Detect which cell encompasses the target text, then output its [X, Y] center coordinate. 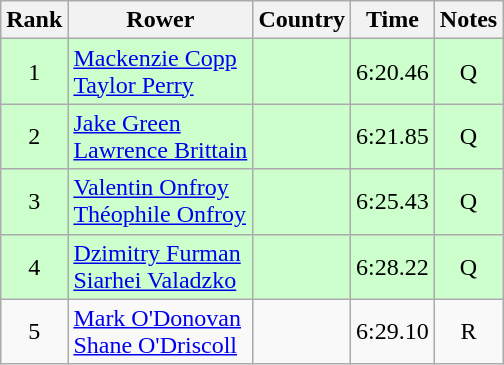
3 [34, 202]
Time [393, 20]
Rower [160, 20]
1 [34, 72]
Country [302, 20]
5 [34, 332]
6:20.46 [393, 72]
6:21.85 [393, 136]
Jake GreenLawrence Brittain [160, 136]
Mackenzie CoppTaylor Perry [160, 72]
Rank [34, 20]
2 [34, 136]
Dzimitry FurmanSiarhei Valadzko [160, 266]
Mark O'DonovanShane O'Driscoll [160, 332]
6:25.43 [393, 202]
Notes [468, 20]
R [468, 332]
6:29.10 [393, 332]
4 [34, 266]
Valentin OnfroyThéophile Onfroy [160, 202]
6:28.22 [393, 266]
